Locate the cell with the specified text and output its [X, Y] center coordinate. 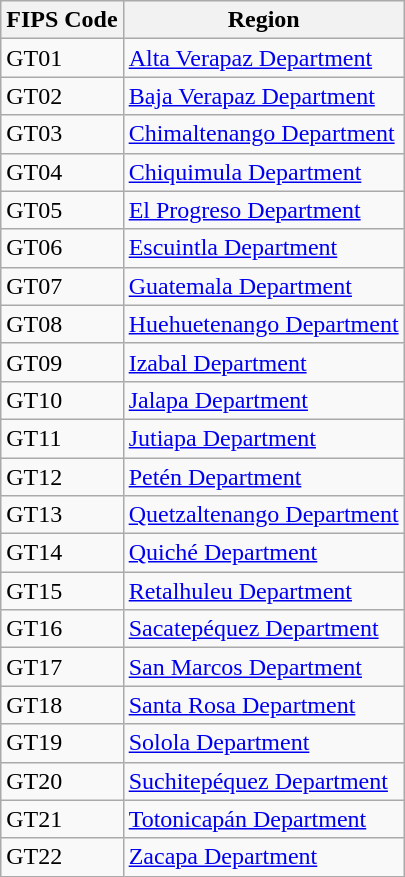
GT02 [62, 96]
Santa Rosa Department [264, 705]
GT15 [62, 591]
San Marcos Department [264, 667]
Jutiapa Department [264, 438]
GT13 [62, 515]
GT21 [62, 819]
GT22 [62, 857]
Chimaltenango Department [264, 134]
GT14 [62, 553]
Chiquimula Department [264, 172]
GT07 [62, 286]
GT19 [62, 743]
GT17 [62, 667]
GT06 [62, 248]
GT09 [62, 362]
Retalhuleu Department [264, 591]
Guatemala Department [264, 286]
GT18 [62, 705]
GT01 [62, 58]
Suchitepéquez Department [264, 781]
GT16 [62, 629]
Quetzaltenango Department [264, 515]
GT11 [62, 438]
GT04 [62, 172]
Quiché Department [264, 553]
GT12 [62, 477]
Baja Verapaz Department [264, 96]
Totonicapán Department [264, 819]
GT08 [62, 324]
FIPS Code [62, 20]
Izabal Department [264, 362]
GT10 [62, 400]
Jalapa Department [264, 400]
Region [264, 20]
Alta Verapaz Department [264, 58]
Petén Department [264, 477]
Solola Department [264, 743]
Zacapa Department [264, 857]
GT05 [62, 210]
GT03 [62, 134]
GT20 [62, 781]
El Progreso Department [264, 210]
Escuintla Department [264, 248]
Sacatepéquez Department [264, 629]
Huehuetenango Department [264, 324]
